For the text-containing cell, return its midpoint in (X, Y) coordinate format. 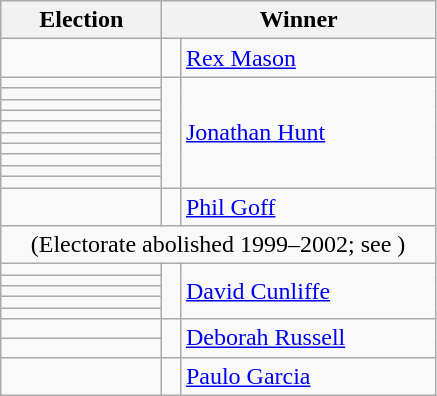
Winner (299, 20)
Rex Mason (308, 58)
David Cunliffe (308, 292)
Election (82, 20)
(Electorate abolished 1999–2002; see ) (218, 245)
Deborah Russell (308, 338)
Phil Goff (308, 207)
Jonathan Hunt (308, 132)
Paulo Garcia (308, 376)
